Output the [X, Y] coordinate of the center of the cell containing the given text.  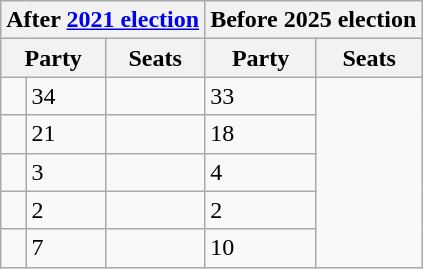
33 [261, 96]
Before 2025 election [314, 20]
3 [66, 172]
7 [66, 248]
After 2021 election [103, 20]
21 [66, 134]
34 [66, 96]
4 [261, 172]
10 [261, 248]
18 [261, 134]
